Locate the cell with the specified text and output its (X, Y) center coordinate. 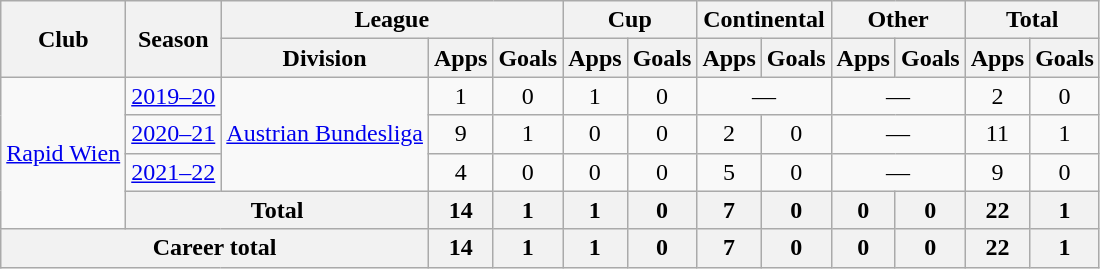
4 (460, 172)
5 (729, 172)
2019–20 (174, 96)
Club (64, 39)
Cup (630, 20)
Rapid Wien (64, 153)
11 (997, 134)
Austrian Bundesliga (325, 134)
Other (898, 20)
Division (325, 58)
2021–22 (174, 172)
2020–21 (174, 134)
Career total (215, 248)
Season (174, 39)
League (392, 20)
Continental (764, 20)
